Extract the [x, y] coordinate from the center of the cell holding the provided text.  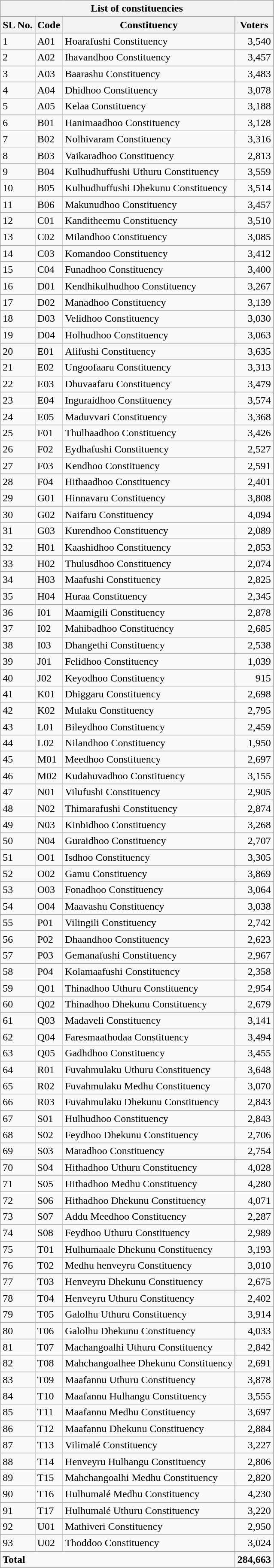
22 [18, 384]
36 [18, 612]
Maafannu Uthuru Constituency [149, 1380]
3,808 [254, 498]
M02 [49, 776]
Baarashu Constituency [149, 74]
3,368 [254, 416]
3,155 [254, 776]
T07 [49, 1347]
N02 [49, 808]
T13 [49, 1445]
T06 [49, 1331]
Maradhoo Constituency [149, 1151]
G02 [49, 515]
T02 [49, 1266]
3,128 [254, 123]
2,795 [254, 710]
B03 [49, 155]
Gamu Constituency [149, 874]
R02 [49, 1086]
Addu Meedhoo Constituency [149, 1216]
S06 [49, 1200]
D02 [49, 302]
53 [18, 890]
2,685 [254, 629]
3,141 [254, 1021]
Q01 [49, 988]
T04 [49, 1298]
N04 [49, 841]
60 [18, 1004]
C01 [49, 221]
2,742 [254, 923]
9 [18, 172]
41 [18, 694]
N01 [49, 792]
2,698 [254, 694]
P02 [49, 939]
2,754 [254, 1151]
Hoarafushi Constituency [149, 41]
B06 [49, 205]
3,024 [254, 1543]
83 [18, 1380]
Maavashu Constituency [149, 906]
T10 [49, 1396]
Voters [254, 25]
T11 [49, 1412]
71 [18, 1184]
Galolhu Uthuru Constituency [149, 1315]
20 [18, 351]
66 [18, 1102]
Maafannu Dhekunu Constituency [149, 1429]
48 [18, 808]
C02 [49, 237]
2 [18, 57]
3 [18, 74]
L01 [49, 727]
2,989 [254, 1233]
SL No. [18, 25]
Faresmaathodaa Constituency [149, 1037]
M01 [49, 760]
3,220 [254, 1510]
3,479 [254, 384]
2,967 [254, 955]
Eydhafushi Constituency [149, 449]
Hulhumaale Dhekunu Constituency [149, 1249]
Hithaadhoo Constituency [149, 482]
Hinnavaru Constituency [149, 498]
S01 [49, 1119]
F04 [49, 482]
74 [18, 1233]
3,574 [254, 400]
8 [18, 155]
13 [18, 237]
A01 [49, 41]
78 [18, 1298]
91 [18, 1510]
70 [18, 1167]
3,869 [254, 874]
3,914 [254, 1315]
69 [18, 1151]
Bileydhoo Constituency [149, 727]
3,063 [254, 335]
82 [18, 1363]
43 [18, 727]
Mathiveri Constituency [149, 1527]
I02 [49, 629]
31 [18, 531]
42 [18, 710]
D04 [49, 335]
59 [18, 988]
T14 [49, 1461]
44 [18, 743]
3,648 [254, 1070]
Kelaa Constituency [149, 106]
62 [18, 1037]
2,089 [254, 531]
Maafannu Hulhangu Constituency [149, 1396]
Fuvahmulaku Dhekunu Constituency [149, 1102]
2,707 [254, 841]
Meedhoo Constituency [149, 760]
Vaikaradhoo Constituency [149, 155]
I03 [49, 645]
Q02 [49, 1004]
92 [18, 1527]
Kanditheemu Constituency [149, 221]
Gemanafushi Constituency [149, 955]
Naifaru Constituency [149, 515]
79 [18, 1315]
1,039 [254, 661]
Kolamaafushi Constituency [149, 971]
18 [18, 319]
55 [18, 923]
Maafushi Constituency [149, 580]
2,697 [254, 760]
3,267 [254, 286]
77 [18, 1282]
K01 [49, 694]
Dhangethi Constituency [149, 645]
Dhidhoo Constituency [149, 90]
Vilimalé Constituency [149, 1445]
2,623 [254, 939]
T01 [49, 1249]
S04 [49, 1167]
56 [18, 939]
Thinadhoo Dhekunu Constituency [149, 1004]
B04 [49, 172]
15 [18, 270]
80 [18, 1331]
Nolhivaram Constituency [149, 139]
3,510 [254, 221]
34 [18, 580]
2,842 [254, 1347]
Kulhudhuffushi Uthuru Constituency [149, 172]
89 [18, 1478]
Kendhikulhudhoo Constituency [149, 286]
64 [18, 1070]
Maafannu Medhu Constituency [149, 1412]
90 [18, 1494]
T05 [49, 1315]
3,412 [254, 253]
A04 [49, 90]
Thoddoo Constituency [149, 1543]
12 [18, 221]
45 [18, 760]
4,071 [254, 1200]
Hulhumalé Uthuru Constituency [149, 1510]
86 [18, 1429]
Mulaku Constituency [149, 710]
84 [18, 1396]
Ihavandhoo Constituency [149, 57]
3,227 [254, 1445]
D01 [49, 286]
2,402 [254, 1298]
B02 [49, 139]
Thulhaadhoo Constituency [149, 433]
16 [18, 286]
2,878 [254, 612]
C04 [49, 270]
14 [18, 253]
3,400 [254, 270]
2,691 [254, 1363]
2,358 [254, 971]
3,010 [254, 1266]
Galolhu Dhekunu Constituency [149, 1331]
3,483 [254, 74]
Feydhoo Uthuru Constituency [149, 1233]
49 [18, 825]
40 [18, 678]
Dhuvaafaru Constituency [149, 384]
3,514 [254, 188]
2,825 [254, 580]
10 [18, 188]
30 [18, 515]
2,401 [254, 482]
2,345 [254, 596]
D03 [49, 319]
Maamigili Constituency [149, 612]
F03 [49, 465]
G03 [49, 531]
Kudahuvadhoo Constituency [149, 776]
S02 [49, 1135]
N03 [49, 825]
Maduvvari Constituency [149, 416]
23 [18, 400]
58 [18, 971]
93 [18, 1543]
S05 [49, 1184]
Q03 [49, 1021]
24 [18, 416]
Dhaandhoo Constituency [149, 939]
3,078 [254, 90]
29 [18, 498]
P04 [49, 971]
76 [18, 1266]
Thinadhoo Uthuru Constituency [149, 988]
33 [18, 564]
B01 [49, 123]
3,540 [254, 41]
3,555 [254, 1396]
Ungoofaaru Constituency [149, 368]
85 [18, 1412]
4,280 [254, 1184]
50 [18, 841]
A02 [49, 57]
Mahibadhoo Constituency [149, 629]
2,706 [254, 1135]
2,074 [254, 564]
H02 [49, 564]
7 [18, 139]
Kendhoo Constituency [149, 465]
2,806 [254, 1461]
U02 [49, 1543]
Henveyru Dhekunu Constituency [149, 1282]
Madaveli Constituency [149, 1021]
Feydhoo Dhekunu Constituency [149, 1135]
3,188 [254, 106]
T17 [49, 1510]
3,070 [254, 1086]
27 [18, 465]
S07 [49, 1216]
I01 [49, 612]
2,679 [254, 1004]
3,494 [254, 1037]
C03 [49, 253]
Kaashidhoo Constituency [149, 547]
H04 [49, 596]
Guraidhoo Constituency [149, 841]
2,853 [254, 547]
O03 [49, 890]
63 [18, 1053]
H03 [49, 580]
68 [18, 1135]
3,268 [254, 825]
Felidhoo Constituency [149, 661]
G01 [49, 498]
72 [18, 1200]
Keyodhoo Constituency [149, 678]
Alifushi Constituency [149, 351]
O04 [49, 906]
3,193 [254, 1249]
81 [18, 1347]
3,030 [254, 319]
284,663 [254, 1559]
O02 [49, 874]
1,950 [254, 743]
Hithadhoo Medhu Constituency [149, 1184]
T15 [49, 1478]
E04 [49, 400]
2,950 [254, 1527]
Machangoalhi Uthuru Constituency [149, 1347]
4 [18, 90]
T12 [49, 1429]
Hanimaadhoo Constituency [149, 123]
4,094 [254, 515]
Mahchangoalhi Medhu Constituency [149, 1478]
3,635 [254, 351]
11 [18, 205]
Medhu henveyru Constituency [149, 1266]
K02 [49, 710]
Q04 [49, 1037]
Inguraidhoo Constituency [149, 400]
T09 [49, 1380]
3,316 [254, 139]
3,064 [254, 890]
R03 [49, 1102]
List of constituencies [137, 9]
915 [254, 678]
Vilufushi Constituency [149, 792]
T03 [49, 1282]
32 [18, 547]
2,591 [254, 465]
6 [18, 123]
28 [18, 482]
3,697 [254, 1412]
21 [18, 368]
Huraa Constituency [149, 596]
Isdhoo Constituency [149, 857]
H01 [49, 547]
Henveyru Uthuru Constituency [149, 1298]
52 [18, 874]
35 [18, 596]
Thulusdhoo Constituency [149, 564]
F01 [49, 433]
2,813 [254, 155]
3,455 [254, 1053]
Gadhdhoo Constituency [149, 1053]
Code [49, 25]
R01 [49, 1070]
Mahchangoalhee Dhekunu Constituency [149, 1363]
2,527 [254, 449]
65 [18, 1086]
Funadhoo Constituency [149, 270]
Henveyru Hulhangu Constituency [149, 1461]
67 [18, 1119]
61 [18, 1021]
L02 [49, 743]
87 [18, 1445]
E02 [49, 368]
Fuvahmulaku Medhu Constituency [149, 1086]
T16 [49, 1494]
47 [18, 792]
Fonadhoo Constituency [149, 890]
S08 [49, 1233]
S03 [49, 1151]
2,954 [254, 988]
Thimarafushi Constituency [149, 808]
Holhudhoo Constituency [149, 335]
E01 [49, 351]
B05 [49, 188]
3,305 [254, 857]
75 [18, 1249]
Velidhoo Constituency [149, 319]
Hithadhoo Dhekunu Constituency [149, 1200]
37 [18, 629]
O01 [49, 857]
25 [18, 433]
2,884 [254, 1429]
19 [18, 335]
Total [118, 1559]
26 [18, 449]
Makunudhoo Constituency [149, 205]
54 [18, 906]
2,287 [254, 1216]
46 [18, 776]
88 [18, 1461]
4,028 [254, 1167]
2,459 [254, 727]
39 [18, 661]
Hulhudhoo Constituency [149, 1119]
Hulhumalé Medhu Constituency [149, 1494]
57 [18, 955]
2,820 [254, 1478]
3,559 [254, 172]
4,230 [254, 1494]
2,874 [254, 808]
1 [18, 41]
4,033 [254, 1331]
Kurendhoo Constituency [149, 531]
17 [18, 302]
73 [18, 1216]
2,905 [254, 792]
3,426 [254, 433]
Hithadhoo Uthuru Constituency [149, 1167]
Fuvahmulaku Uthuru Constituency [149, 1070]
3,038 [254, 906]
3,313 [254, 368]
38 [18, 645]
2,675 [254, 1282]
Q05 [49, 1053]
A03 [49, 74]
Dhiggaru Constituency [149, 694]
3,085 [254, 237]
Kinbidhoo Constituency [149, 825]
Komandoo Constituency [149, 253]
J01 [49, 661]
T08 [49, 1363]
E05 [49, 416]
3,878 [254, 1380]
Nilandhoo Constituency [149, 743]
51 [18, 857]
3,139 [254, 302]
2,538 [254, 645]
Vilingili Constituency [149, 923]
Milandhoo Constituency [149, 237]
Kulhudhuffushi Dhekunu Constituency [149, 188]
J02 [49, 678]
U01 [49, 1527]
P01 [49, 923]
Constituency [149, 25]
F02 [49, 449]
Manadhoo Constituency [149, 302]
E03 [49, 384]
P03 [49, 955]
5 [18, 106]
A05 [49, 106]
